Determine the (X, Y) coordinate at the center of the cell enclosing the given text.  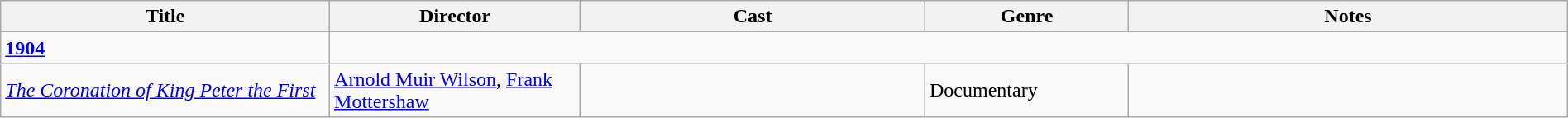
Genre (1026, 17)
The Coronation of King Peter the First (165, 91)
Arnold Muir Wilson, Frank Mottershaw (455, 91)
Director (455, 17)
Notes (1348, 17)
Cast (753, 17)
Title (165, 17)
1904 (165, 48)
Documentary (1026, 91)
